From the cell containing the given text, extract its center point as (x, y) coordinate. 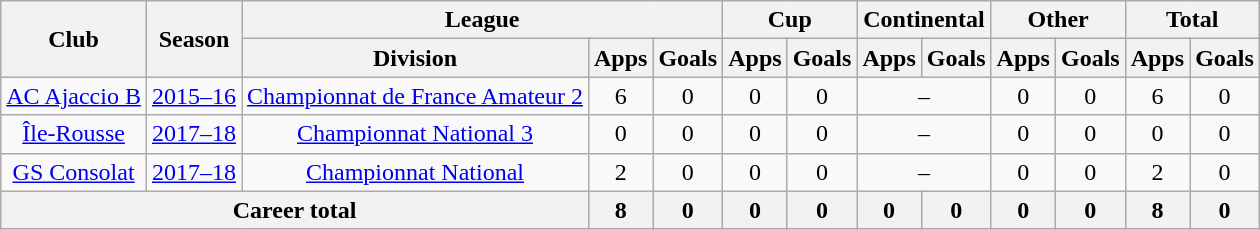
League (482, 20)
Total (1192, 20)
Championnat National (416, 172)
Career total (295, 210)
Season (194, 39)
GS Consolat (74, 172)
Championnat National 3 (416, 134)
2015–16 (194, 96)
Other (1058, 20)
AC Ajaccio B (74, 96)
Continental (924, 20)
Division (416, 58)
Île-Rousse (74, 134)
Club (74, 39)
Cup (790, 20)
Championnat de France Amateur 2 (416, 96)
